Pinpoint the cell where the given text exists, returning its [X, Y] midpoint coordinate. 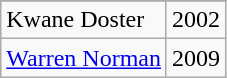
2009 [196, 58]
2002 [196, 20]
Warren Norman [84, 58]
Kwane Doster [84, 20]
